Pinpoint the cell where the given text exists, returning its [X, Y] midpoint coordinate. 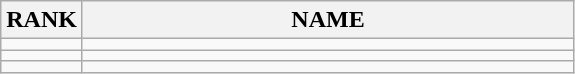
RANK [42, 20]
NAME [328, 20]
